Output the (X, Y) coordinate of the center of the cell containing the given text.  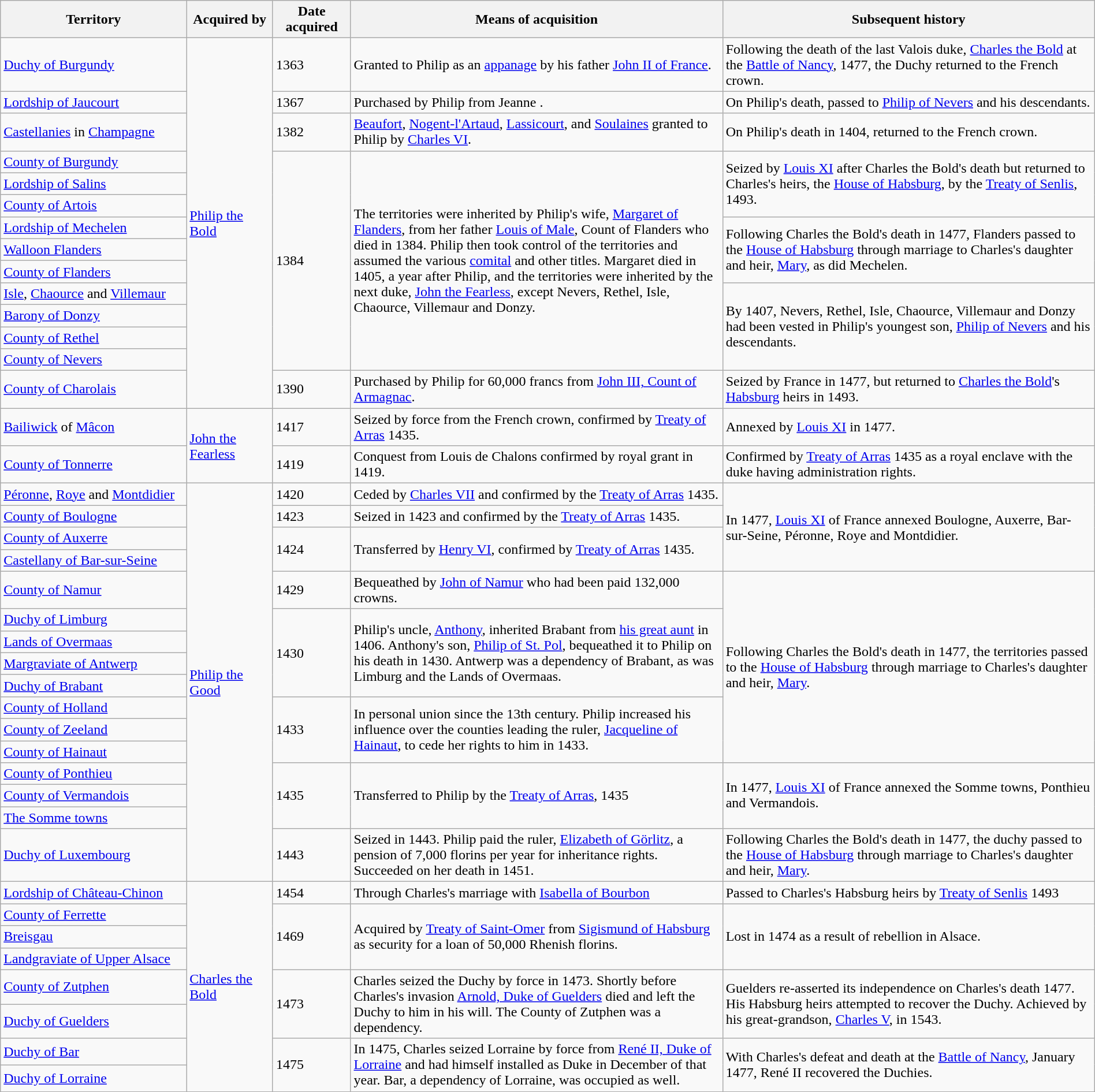
1419 (312, 464)
1363 (312, 65)
Seized by France in 1477, but returned to Charles the Bold's Habsburg heirs in 1493. (908, 389)
Walloon Flanders (94, 249)
1435 (312, 796)
The Somme towns (94, 818)
Subsequent history (908, 20)
County of Ponthieu (94, 774)
Duchy of Lorraine (94, 1078)
1433 (312, 729)
Duchy of Brabant (94, 685)
In 1477, Louis XI of France annexed Boulogne, Auxerre, Bar-sur-Seine, Péronne, Roye and Montdidier. (908, 527)
Passed to Charles's Habsburg heirs by Treaty of Senlis 1493 (908, 893)
County of Flanders (94, 271)
1429 (312, 590)
1473 (312, 1004)
Duchy of Burgundy (94, 65)
County of Nevers (94, 360)
1423 (312, 516)
1417 (312, 427)
1424 (312, 549)
Seized by Louis XI after Charles the Bold's death but returned to Charles's heirs, the House of Habsburg, by the Treaty of Senlis, 1493. (908, 184)
County of Artois (94, 206)
Bailiwick of Mâcon (94, 427)
Seized by force from the French crown, confirmed by Treaty of Arras 1435. (537, 427)
County of Auxerre (94, 538)
Annexed by Louis XI in 1477. (908, 427)
Date acquired (312, 20)
1469 (312, 937)
Lordship of Jaucourt (94, 102)
Philip the Bold (230, 223)
Purchased by Philip from Jeanne . (537, 102)
Means of acquisition (537, 20)
John the Fearless (230, 446)
Transferred to Philip by the Treaty of Arras, 1435 (537, 796)
1430 (312, 653)
Barony of Donzy (94, 315)
Seized in 1423 and confirmed by the Treaty of Arras 1435. (537, 516)
Castellany of Bar-sur-Seine (94, 560)
County of Hainaut (94, 751)
County of Zutphen (94, 987)
Lost in 1474 as a result of rebellion in Alsace. (908, 937)
Through Charles's marriage with Isabella of Bourbon (537, 893)
County of Tonnerre (94, 464)
County of Rethel (94, 338)
Conquest from Louis de Chalons confirmed by royal grant in 1419. (537, 464)
Following Charles the Bold's death in 1477, the duchy passed to the House of Habsburg through marriage to Charles's daughter and heir, Mary. (908, 855)
On Philip's death, passed to Philip of Nevers and his descendants. (908, 102)
Acquired by Treaty of Saint-Omer from Sigismund of Habsburg as security for a loan of 50,000 Rhenish florins. (537, 937)
1384 (312, 261)
Duchy of Guelders (94, 1022)
Péronne, Roye and Montdidier (94, 494)
Isle, Chaource and Villemaur (94, 293)
1390 (312, 389)
1475 (312, 1065)
1382 (312, 132)
1420 (312, 494)
County of Namur (94, 590)
County of Ferrette (94, 915)
Castellanies in Champagne (94, 132)
Purchased by Philip for 60,000 francs from John III, Count of Armagnac. (537, 389)
In 1477, Louis XI of France annexed the Somme towns, Ponthieu and Vermandois. (908, 796)
County of Vermandois (94, 796)
Lordship of Salins (94, 184)
Territory (94, 20)
County of Boulogne (94, 516)
1367 (312, 102)
Breisgau (94, 937)
Bequeathed by John of Namur who had been paid 132,000 crowns. (537, 590)
Ceded by Charles VII and confirmed by the Treaty of Arras 1435. (537, 494)
With Charles's defeat and death at the Battle of Nancy, January 1477, René II recovered the Duchies. (908, 1065)
Duchy of Limburg (94, 620)
By 1407, Nevers, Rethel, Isle, Chaource, Villemaur and Donzy had been vested in Philip's youngest son, Philip of Nevers and his descendants. (908, 326)
Confirmed by Treaty of Arras 1435 as a royal enclave with the duke having administration rights. (908, 464)
Charles the Bold (230, 986)
Following Charles the Bold's death in 1477, the territories passed to the House of Habsburg through marriage to Charles's daughter and heir, Mary. (908, 667)
County of Burgundy (94, 162)
Lordship of Château-Chinon (94, 893)
On Philip's death in 1404, returned to the French crown. (908, 132)
Lordship of Mechelen (94, 228)
Beaufort, Nogent-l'Artaud, Lassicourt, and Soulaines granted to Philip by Charles VI. (537, 132)
Lands of Overmaas (94, 642)
County of Charolais (94, 389)
Transferred by Henry VI, confirmed by Treaty of Arras 1435. (537, 549)
Acquired by (230, 20)
1443 (312, 855)
Landgraviate of Upper Alsace (94, 959)
County of Zeeland (94, 729)
Duchy of Luxembourg (94, 855)
County of Holland (94, 707)
Granted to Philip as an appanage by his father John II of France. (537, 65)
Philip the Good (230, 683)
Following the death of the last Valois duke, Charles the Bold at the Battle of Nancy, 1477, the Duchy returned to the French crown. (908, 65)
Duchy of Bar (94, 1052)
1454 (312, 893)
Margraviate of Antwerp (94, 664)
